From the cell containing the given text, extract its center point as [X, Y] coordinate. 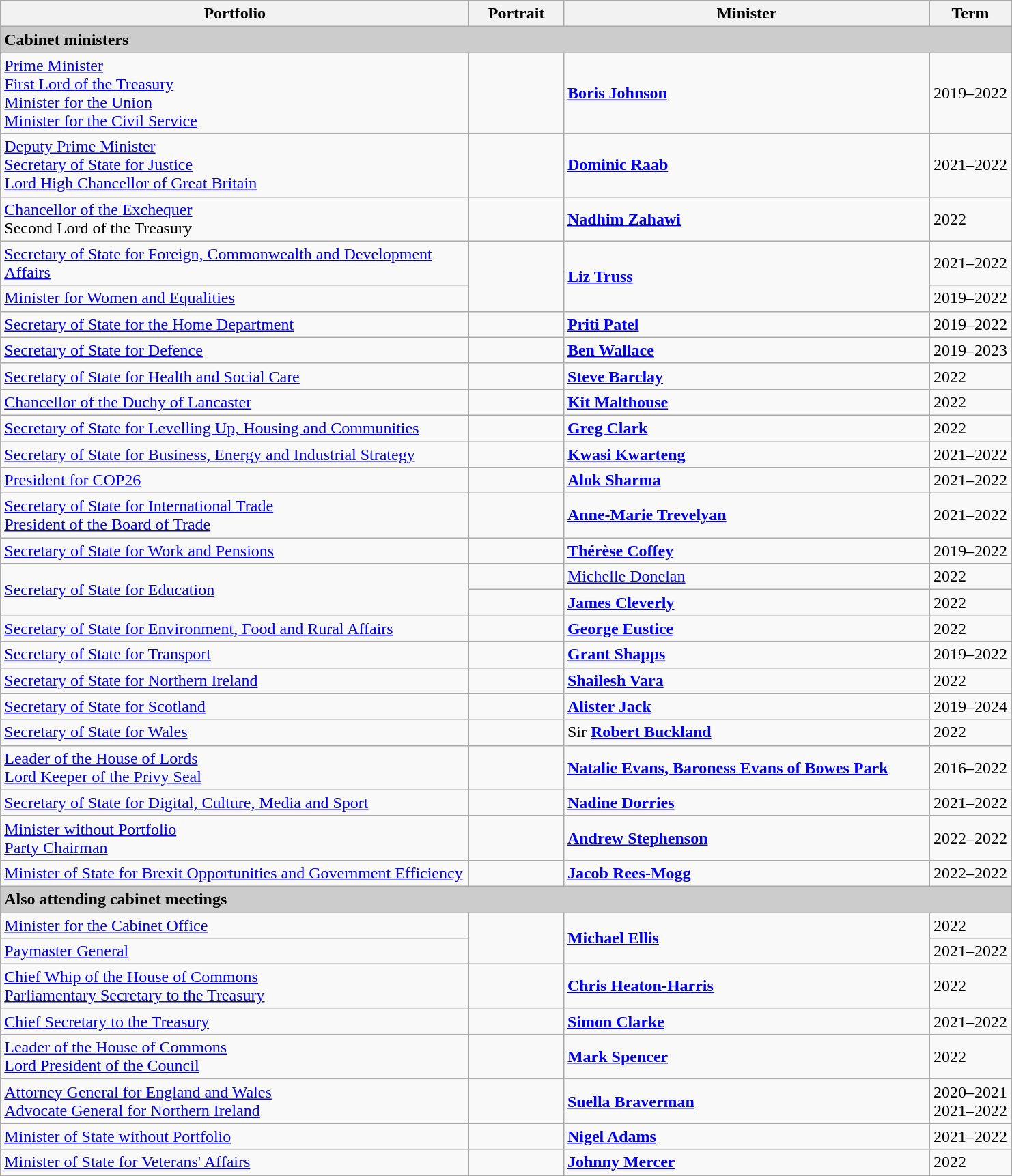
Grant Shapps [746, 655]
Secretary of State for Health and Social Care [235, 376]
Minister [746, 14]
Anne-Marie Trevelyan [746, 516]
Steve Barclay [746, 376]
Priti Patel [746, 324]
Shailesh Vara [746, 680]
Chief Secretary to the Treasury [235, 1022]
George Eustice [746, 629]
Secretary of State for Levelling Up, Housing and Communities [235, 428]
Chancellor of the ExchequerSecond Lord of the Treasury [235, 218]
Alok Sharma [746, 481]
Secretary of State for Transport [235, 655]
Leader of the House of CommonsLord President of the Council [235, 1057]
Boris Johnson [746, 93]
Sir Robert Buckland [746, 732]
Secretary of State for the Home Department [235, 324]
Thérèse Coffey [746, 551]
Michael Ellis [746, 938]
Minister of State for Brexit Opportunities and Government Efficiency [235, 873]
Ben Wallace [746, 350]
Secretary of State for Northern Ireland [235, 680]
Also attending cabinet meetings [506, 899]
Johnny Mercer [746, 1162]
Chris Heaton-Harris [746, 987]
Secretary of State for Education [235, 590]
Greg Clark [746, 428]
Chancellor of the Duchy of Lancaster [235, 402]
President for COP26 [235, 481]
Andrew Stephenson [746, 838]
Minister for Women and Equalities [235, 298]
Nigel Adams [746, 1136]
Michelle Donelan [746, 577]
Portfolio [235, 14]
Minister for the Cabinet Office [235, 925]
Alister Jack [746, 706]
Attorney General for England and WalesAdvocate General for Northern Ireland [235, 1102]
Term [970, 14]
Portrait [516, 14]
Secretary of State for Wales [235, 732]
Secretary of State for International TradePresident of the Board of Trade [235, 516]
Minister of State for Veterans' Affairs [235, 1162]
Secretary of State for Environment, Food and Rural Affairs [235, 629]
2019–2024 [970, 706]
Minister of State without Portfolio [235, 1136]
Chief Whip of the House of CommonsParliamentary Secretary to the Treasury [235, 987]
Secretary of State for Work and Pensions [235, 551]
2020–20212021–2022 [970, 1102]
Secretary of State for Defence [235, 350]
2016–2022 [970, 767]
Secretary of State for Foreign, Commonwealth and Development Affairs [235, 263]
Liz Truss [746, 276]
Secretary of State for Business, Energy and Industrial Strategy [235, 454]
Dominic Raab [746, 165]
Mark Spencer [746, 1057]
James Cleverly [746, 603]
Natalie Evans, Baroness Evans of Bowes Park [746, 767]
Nadine Dorries [746, 803]
Prime MinisterFirst Lord of the TreasuryMinister for the UnionMinister for the Civil Service [235, 93]
Kit Malthouse [746, 402]
Cabinet ministers [506, 40]
Nadhim Zahawi [746, 218]
Leader of the House of LordsLord Keeper of the Privy Seal [235, 767]
Jacob Rees-Mogg [746, 873]
Deputy Prime MinisterSecretary of State for JusticeLord High Chancellor of Great Britain [235, 165]
Secretary of State for Digital, Culture, Media and Sport [235, 803]
Kwasi Kwarteng [746, 454]
Suella Braverman [746, 1102]
Secretary of State for Scotland [235, 706]
Simon Clarke [746, 1022]
Paymaster General [235, 951]
Minister without Portfolio Party Chairman [235, 838]
2019–2023 [970, 350]
